Capture the cell that displays the provided text and extract its (x, y) central coordinate. 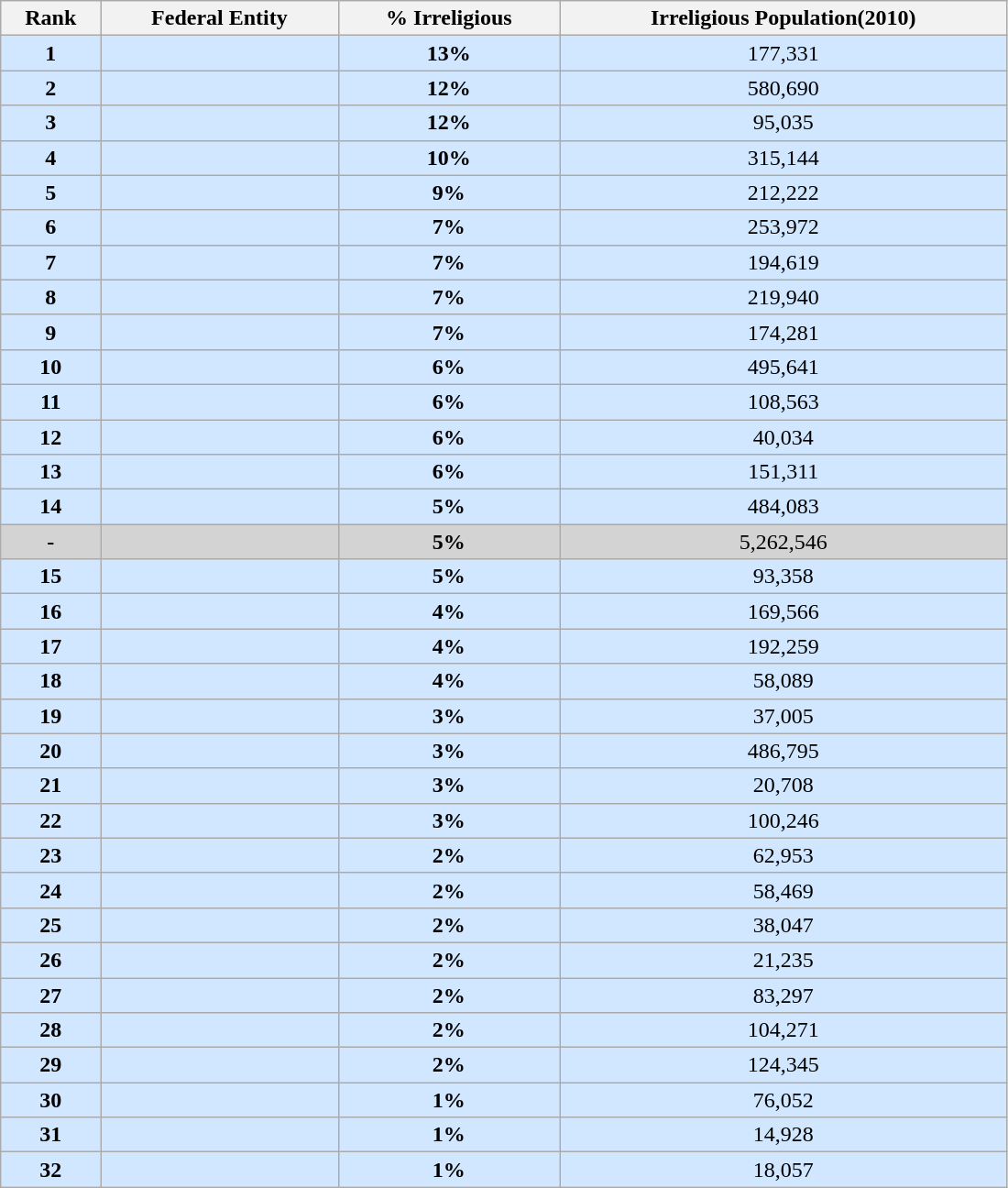
26 (51, 960)
10 (51, 367)
12 (51, 437)
6 (51, 227)
169,566 (783, 611)
25 (51, 925)
5,262,546 (783, 542)
17 (51, 646)
Federal Entity (220, 18)
76,052 (783, 1100)
4 (51, 158)
22 (51, 820)
21,235 (783, 960)
194,619 (783, 262)
27 (51, 995)
24 (51, 890)
15 (51, 577)
1 (51, 53)
18,057 (783, 1170)
62,953 (783, 855)
484,083 (783, 507)
37,005 (783, 716)
7 (51, 262)
580,690 (783, 88)
14 (51, 507)
28 (51, 1030)
13% (449, 53)
495,641 (783, 367)
19 (51, 716)
21 (51, 786)
100,246 (783, 820)
11 (51, 401)
219,940 (783, 297)
151,311 (783, 472)
93,358 (783, 577)
58,089 (783, 681)
29 (51, 1065)
108,563 (783, 401)
20 (51, 751)
174,281 (783, 332)
16 (51, 611)
9% (449, 192)
486,795 (783, 751)
13 (51, 472)
23 (51, 855)
9 (51, 332)
40,034 (783, 437)
31 (51, 1135)
18 (51, 681)
30 (51, 1100)
315,144 (783, 158)
32 (51, 1170)
253,972 (783, 227)
8 (51, 297)
- (51, 542)
3 (51, 123)
14,928 (783, 1135)
Rank (51, 18)
95,035 (783, 123)
104,271 (783, 1030)
192,259 (783, 646)
5 (51, 192)
38,047 (783, 925)
124,345 (783, 1065)
10% (449, 158)
212,222 (783, 192)
% Irreligious (449, 18)
Irreligious Population(2010) (783, 18)
83,297 (783, 995)
177,331 (783, 53)
2 (51, 88)
20,708 (783, 786)
58,469 (783, 890)
